Detect which cell encompasses the target text, then output its (x, y) center coordinate. 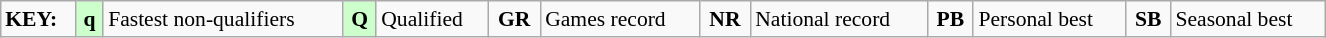
NR (725, 19)
PB (950, 19)
Seasonal best (1248, 19)
Q (360, 19)
KEY: (38, 19)
National record (838, 19)
SB (1148, 19)
Fastest non-qualifiers (223, 19)
q (90, 19)
Qualified (432, 19)
Games record (620, 19)
GR (514, 19)
Personal best (1049, 19)
